Extract the [x, y] coordinate from the center of the cell holding the provided text.  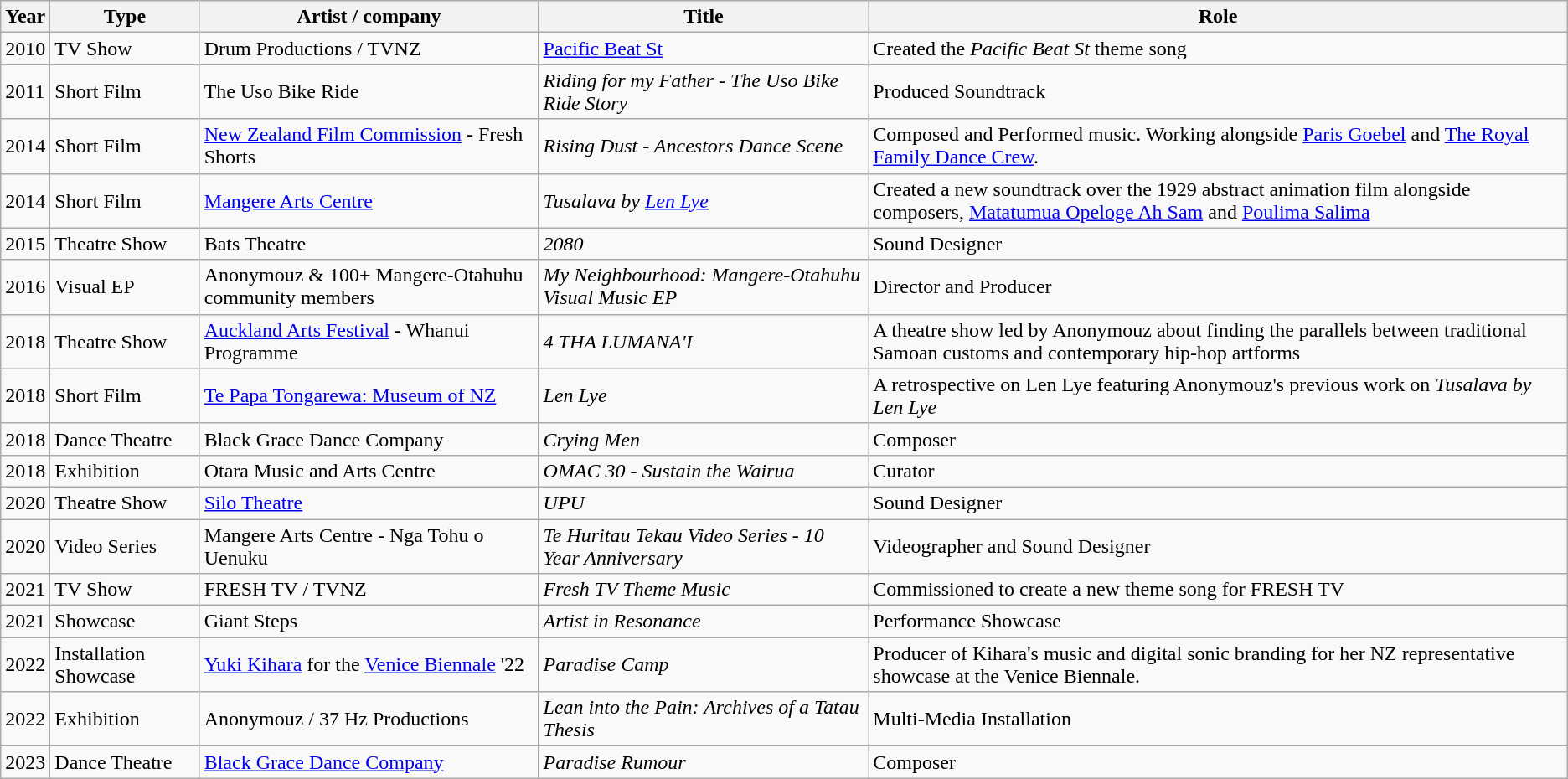
Yuki Kihara for the Venice Biennale '22 [369, 665]
OMAC 30 - Sustain the Wairua [704, 471]
2023 [25, 762]
Te Papa Tongarewa: Museum of NZ [369, 395]
2010 [25, 49]
Director and Producer [1218, 286]
Artist in Resonance [704, 622]
Artist / company [369, 17]
Year [25, 17]
A theatre show led by Anonymouz about finding the parallels between traditional Samoan customs and contemporary hip-hop artforms [1218, 342]
Title [704, 17]
Videographer and Sound Designer [1218, 546]
Created the Pacific Beat St theme song [1218, 49]
Tusalava by Len Lye [704, 201]
Performance Showcase [1218, 622]
Showcase [125, 622]
Lean into the Pain: Archives of a Tatau Thesis [704, 719]
2016 [25, 286]
Composed and Performed music. Working alongside Paris Goebel and The Royal Family Dance Crew. [1218, 146]
Multi-Media Installation [1218, 719]
The Uso Bike Ride [369, 92]
New Zealand Film Commission - Fresh Shorts [369, 146]
4 THA LUMANA'I [704, 342]
Created a new soundtrack over the 1929 abstract animation film alongside composers, Matatumua Opeloge Ah Sam and Poulima Salima [1218, 201]
Video Series [125, 546]
Otara Music and Arts Centre [369, 471]
Installation Showcase [125, 665]
A retrospective on Len Lye featuring Anonymouz's previous work on Tusalava by Len Lye [1218, 395]
Anonymouz & 100+ Mangere-Otahuhu community members [369, 286]
Pacific Beat St [704, 49]
Rising Dust - Ancestors Dance Scene [704, 146]
My Neighbourhood: Mangere-Otahuhu Visual Music EP [704, 286]
Bats Theatre [369, 244]
Te Huritau Tekau Video Series - 10 Year Anniversary [704, 546]
Silo Theatre [369, 503]
UPU [704, 503]
Giant Steps [369, 622]
FRESH TV / TVNZ [369, 590]
2080 [704, 244]
Role [1218, 17]
Type [125, 17]
Auckland Arts Festival - Whanui Programme [369, 342]
Visual EP [125, 286]
Anonymouz / 37 Hz Productions [369, 719]
Len Lye [704, 395]
Fresh TV Theme Music [704, 590]
Crying Men [704, 439]
Curator [1218, 471]
Riding for my Father - The Uso Bike Ride Story [704, 92]
Producer of Kihara's music and digital sonic branding for her NZ representative showcase at the Venice Biennale. [1218, 665]
2015 [25, 244]
Commissioned to create a new theme song for FRESH TV [1218, 590]
Produced Soundtrack [1218, 92]
Mangere Arts Centre [369, 201]
Paradise Camp [704, 665]
2011 [25, 92]
Drum Productions / TVNZ [369, 49]
Mangere Arts Centre - Nga Tohu o Uenuku [369, 546]
Paradise Rumour [704, 762]
